Extract the (x, y) coordinate from the center of the cell holding the provided text.  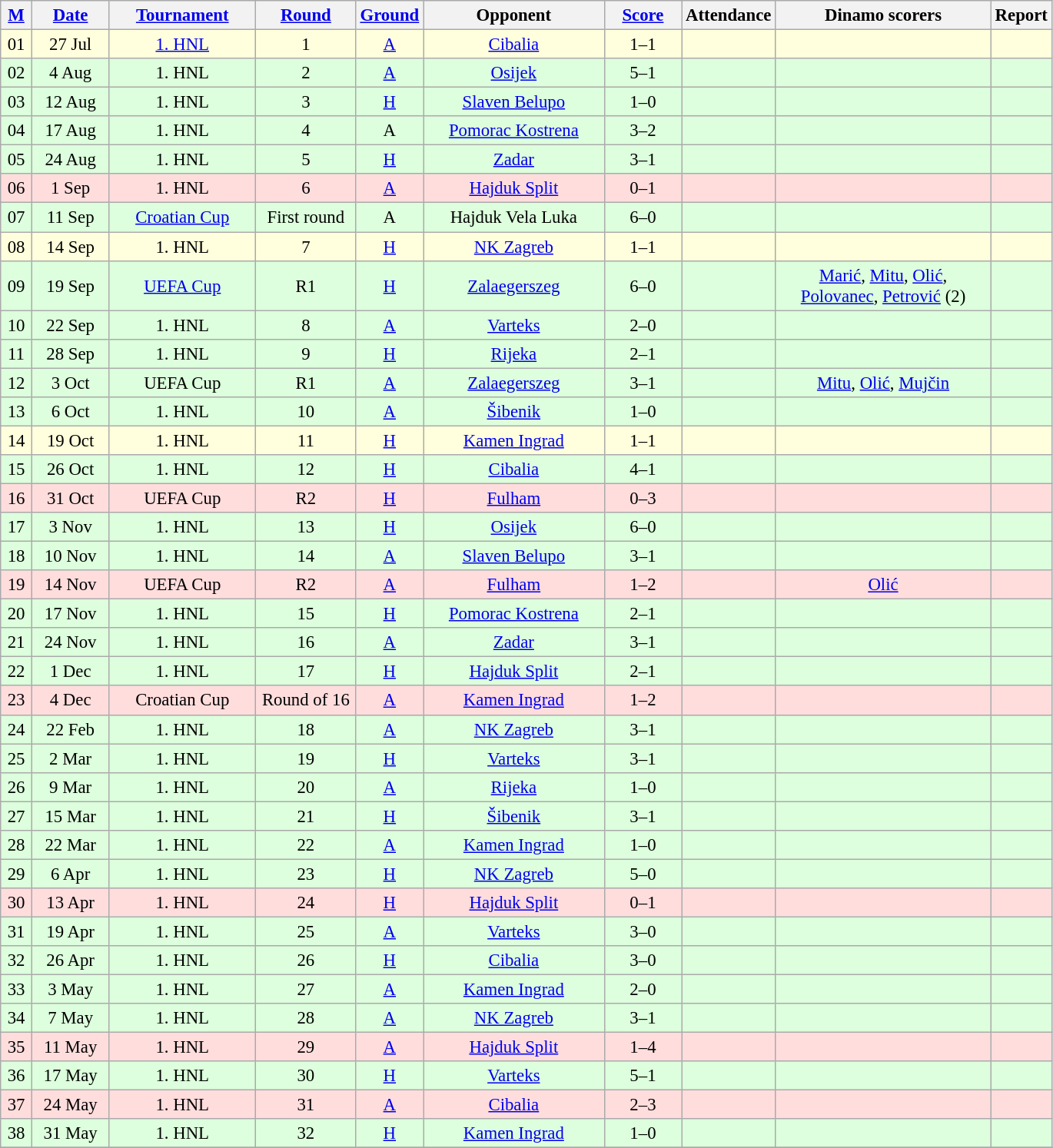
4–1 (643, 469)
33 (17, 990)
Dinamo scorers (884, 15)
Opponent (514, 15)
07 (17, 217)
9 Mar (71, 787)
06 (17, 188)
Mitu, Olić, Mujčin (884, 383)
0–3 (643, 498)
Round of 16 (306, 701)
19 Apr (71, 931)
17 Aug (71, 131)
Score (643, 15)
35 (17, 1047)
3 Nov (71, 527)
1–4 (643, 1047)
15 Mar (71, 816)
05 (17, 160)
10 Nov (71, 556)
19 Sep (71, 286)
19 Oct (71, 440)
2 (306, 73)
Ground (389, 15)
26 Apr (71, 961)
Hajduk Vela Luka (514, 217)
Olić (884, 585)
6 (306, 188)
08 (17, 247)
34 (17, 1018)
17 May (71, 1076)
Tournament (183, 15)
11 Sep (71, 217)
03 (17, 102)
13 Apr (71, 903)
1 Dec (71, 672)
38 (17, 1133)
M (17, 15)
24 Aug (71, 160)
14 Nov (71, 585)
37 (17, 1105)
24 May (71, 1105)
22 Mar (71, 845)
27 Jul (71, 45)
12 Aug (71, 102)
Report (1021, 15)
6 Apr (71, 874)
1 (306, 45)
8 (306, 325)
22 Sep (71, 325)
09 (17, 286)
31 May (71, 1133)
Attendance (729, 15)
1 Sep (71, 188)
6 Oct (71, 412)
28 Sep (71, 353)
7 May (71, 1018)
5 (306, 160)
3 May (71, 990)
26 Oct (71, 469)
14 Sep (71, 247)
24 Nov (71, 642)
2 Mar (71, 758)
3 (306, 102)
5–0 (643, 874)
22 Feb (71, 729)
01 (17, 45)
11 May (71, 1047)
Marić, Mitu, Olić, Polovanec, Petrović (2) (884, 286)
Date (71, 15)
First round (306, 217)
7 (306, 247)
4 Dec (71, 701)
17 Nov (71, 614)
3–2 (643, 131)
9 (306, 353)
36 (17, 1076)
4 Aug (71, 73)
31 Oct (71, 498)
02 (17, 73)
2–3 (643, 1105)
4 (306, 131)
Round (306, 15)
04 (17, 131)
3 Oct (71, 383)
